Capture the cell that displays the provided text and extract its (X, Y) central coordinate. 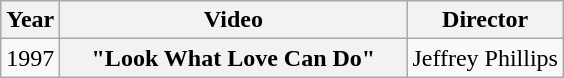
Director (486, 20)
Jeffrey Phillips (486, 58)
"Look What Love Can Do" (234, 58)
Video (234, 20)
Year (30, 20)
1997 (30, 58)
